Search for the cell housing the specified text and yield its (X, Y) center coordinate. 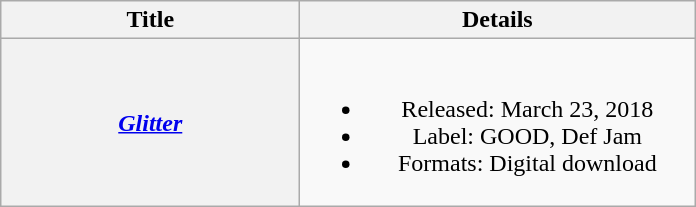
Released: March 23, 2018Label: GOOD, Def JamFormats: Digital download (498, 122)
Details (498, 20)
Title (150, 20)
Glitter (150, 122)
